Scan for the cell matching the given text and deliver its (x, y) coordinate at center. 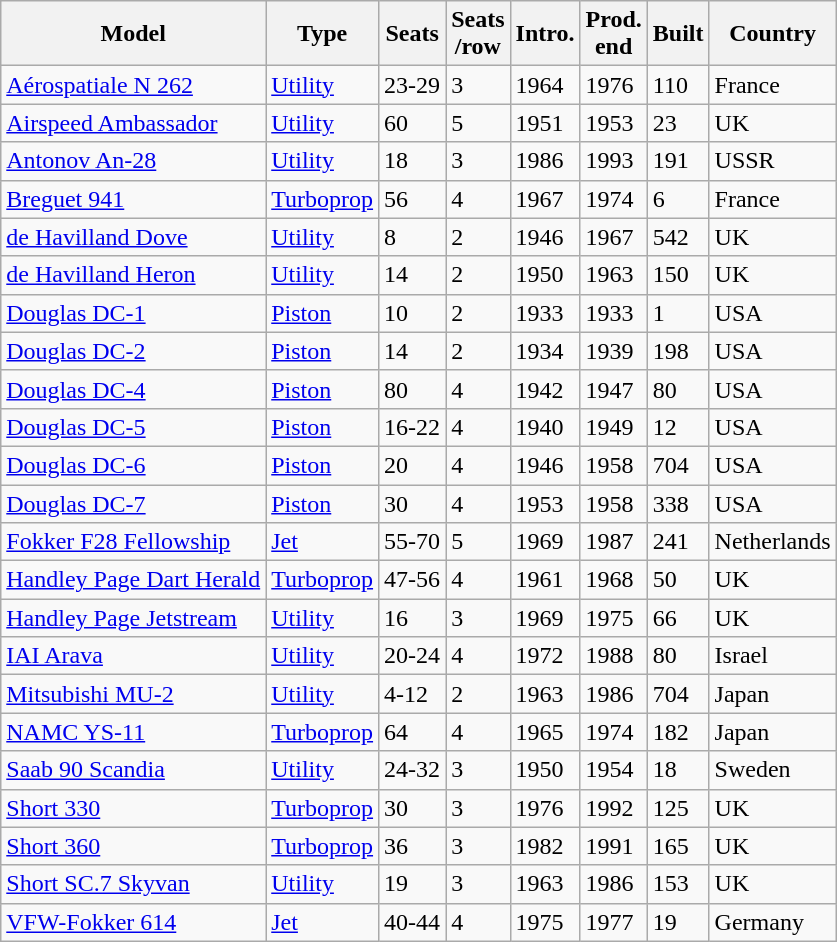
125 (678, 808)
Short SC.7 Skyvan (134, 884)
Handley Page Dart Herald (134, 580)
1977 (614, 922)
NAMC YS-11 (134, 732)
Israel (772, 656)
36 (412, 846)
1 (678, 313)
6 (678, 199)
1942 (545, 389)
VFW-Fokker 614 (134, 922)
1951 (545, 123)
50 (678, 580)
Airspeed Ambassador (134, 123)
182 (678, 732)
USSR (772, 161)
Handley Page Jetstream (134, 618)
Germany (772, 922)
IAI Arava (134, 656)
1993 (614, 161)
1972 (545, 656)
1982 (545, 846)
Breguet 941 (134, 199)
40-44 (412, 922)
1939 (614, 351)
Netherlands (772, 542)
165 (678, 846)
47-56 (412, 580)
1988 (614, 656)
Built (678, 34)
110 (678, 85)
542 (678, 237)
56 (412, 199)
150 (678, 275)
1968 (614, 580)
66 (678, 618)
Sweden (772, 770)
Fokker F28 Fellowship (134, 542)
Douglas DC-4 (134, 389)
Intro. (545, 34)
1991 (614, 846)
24-32 (412, 770)
23 (678, 123)
Douglas DC-2 (134, 351)
1949 (614, 427)
1964 (545, 85)
8 (412, 237)
Douglas DC-6 (134, 465)
20 (412, 465)
Short 360 (134, 846)
55-70 (412, 542)
16 (412, 618)
153 (678, 884)
10 (412, 313)
1947 (614, 389)
191 (678, 161)
1965 (545, 732)
Short 330 (134, 808)
1992 (614, 808)
Aérospatiale N 262 (134, 85)
16-22 (412, 427)
60 (412, 123)
Douglas DC-1 (134, 313)
1954 (614, 770)
64 (412, 732)
4-12 (412, 694)
1987 (614, 542)
241 (678, 542)
de Havilland Heron (134, 275)
Seats/row (478, 34)
Mitsubishi MU-2 (134, 694)
198 (678, 351)
12 (678, 427)
1940 (545, 427)
Douglas DC-5 (134, 427)
20-24 (412, 656)
Antonov An-28 (134, 161)
Country (772, 34)
Type (322, 34)
Model (134, 34)
1934 (545, 351)
Prod.end (614, 34)
338 (678, 503)
23-29 (412, 85)
Saab 90 Scandia (134, 770)
Seats (412, 34)
de Havilland Dove (134, 237)
Douglas DC-7 (134, 503)
1961 (545, 580)
